Scan for the cell matching the given text and deliver its (x, y) coordinate at center. 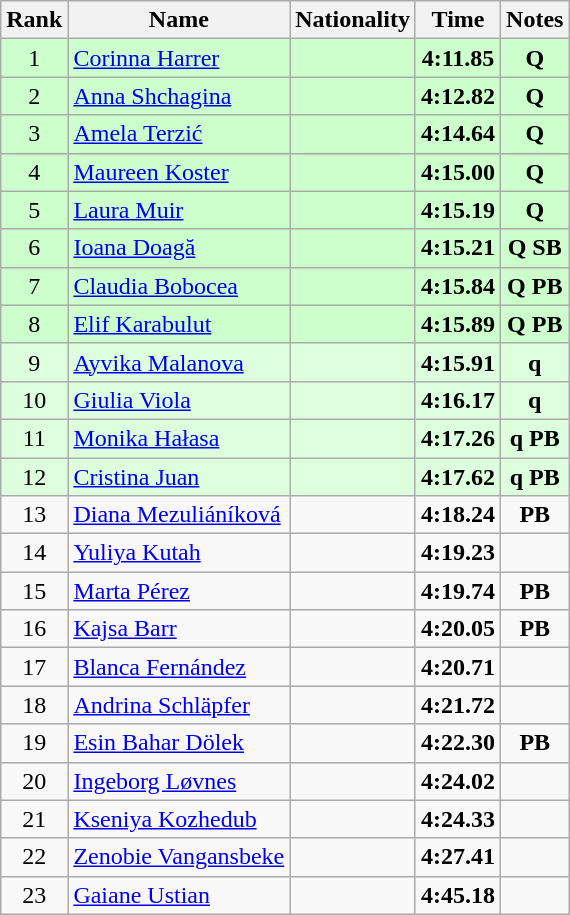
Anna Shchagina (179, 96)
Notes (535, 20)
4:24.33 (458, 819)
4:17.62 (458, 477)
Kajsa Barr (179, 629)
7 (34, 286)
22 (34, 857)
4 (34, 172)
Elif Karabulut (179, 324)
4:16.17 (458, 400)
Kseniya Kozhedub (179, 819)
15 (34, 591)
4:19.23 (458, 553)
8 (34, 324)
Blanca Fernández (179, 667)
Zenobie Vangansbeke (179, 857)
20 (34, 781)
4:24.02 (458, 781)
4:19.74 (458, 591)
5 (34, 210)
Monika Hałasa (179, 438)
4:11.85 (458, 58)
21 (34, 819)
4:14.64 (458, 134)
Q SB (535, 248)
10 (34, 400)
2 (34, 96)
Ayvika Malanova (179, 362)
Amela Terzić (179, 134)
4:15.19 (458, 210)
4:21.72 (458, 705)
Ingeborg Løvnes (179, 781)
Time (458, 20)
Laura Muir (179, 210)
Name (179, 20)
18 (34, 705)
13 (34, 515)
Esin Bahar Dölek (179, 743)
Maureen Koster (179, 172)
Marta Pérez (179, 591)
Ioana Doagă (179, 248)
Gaiane Ustian (179, 895)
Giulia Viola (179, 400)
4:15.84 (458, 286)
23 (34, 895)
4:45.18 (458, 895)
12 (34, 477)
14 (34, 553)
11 (34, 438)
4:17.26 (458, 438)
Rank (34, 20)
9 (34, 362)
Nationality (353, 20)
Corinna Harrer (179, 58)
4:22.30 (458, 743)
Claudia Bobocea (179, 286)
4:27.41 (458, 857)
4:15.00 (458, 172)
3 (34, 134)
17 (34, 667)
Yuliya Kutah (179, 553)
1 (34, 58)
Andrina Schläpfer (179, 705)
19 (34, 743)
4:20.71 (458, 667)
4:20.05 (458, 629)
4:15.91 (458, 362)
16 (34, 629)
4:15.89 (458, 324)
4:15.21 (458, 248)
Diana Mezuliáníková (179, 515)
4:12.82 (458, 96)
Cristina Juan (179, 477)
6 (34, 248)
4:18.24 (458, 515)
